Return the [X, Y] coordinate for the center point of the cell that contains the specified text.  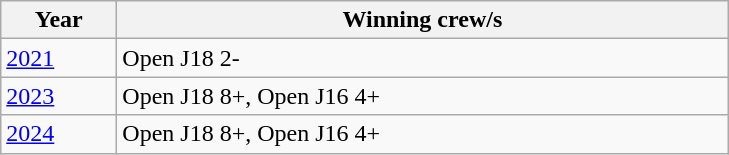
2023 [59, 96]
Winning crew/s [422, 20]
Open J18 2- [422, 58]
2024 [59, 134]
2021 [59, 58]
Year [59, 20]
